Output the (X, Y) coordinate of the center of the cell containing the given text.  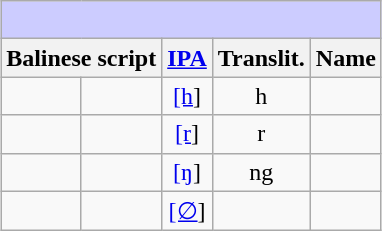
r (261, 134)
[ŋ] (188, 172)
Balinese script (82, 58)
IPA (188, 58)
[h] (188, 96)
ng (261, 172)
[r] (188, 134)
Name (346, 58)
[∅] (188, 211)
h (261, 96)
Translit. (261, 58)
